Provide the [X, Y] coordinate of the cell's center where the given text is located.  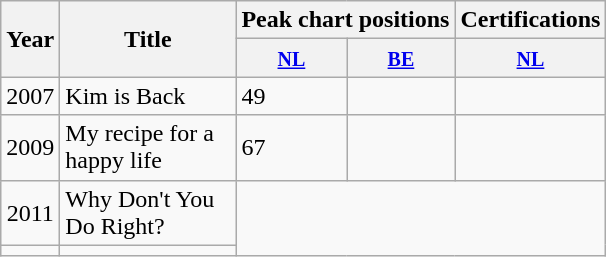
Certifications [530, 20]
My recipe for a happy life [148, 148]
Year [30, 39]
BE [401, 58]
Kim is Back [148, 96]
2007 [30, 96]
Why Don't You Do Right? [148, 212]
Title [148, 39]
49 [292, 96]
2009 [30, 148]
Peak chart positions [346, 20]
67 [292, 148]
2011 [30, 212]
